Capture the cell that displays the provided text and extract its [x, y] central coordinate. 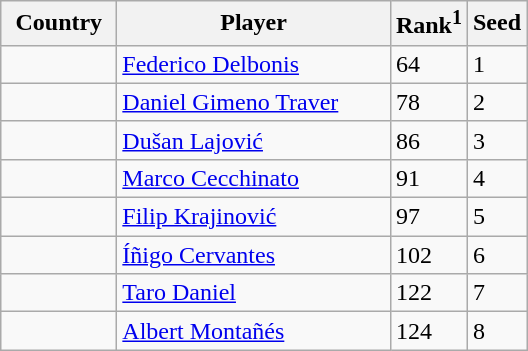
122 [428, 293]
124 [428, 331]
Dušan Lajović [254, 140]
91 [428, 178]
Íñigo Cervantes [254, 255]
Seed [496, 24]
102 [428, 255]
Albert Montañés [254, 331]
4 [496, 178]
5 [496, 217]
3 [496, 140]
97 [428, 217]
6 [496, 255]
Filip Krajinović [254, 217]
1 [496, 64]
Player [254, 24]
Taro Daniel [254, 293]
8 [496, 331]
Federico Delbonis [254, 64]
86 [428, 140]
Country [59, 24]
64 [428, 64]
Marco Cecchinato [254, 178]
2 [496, 102]
Rank1 [428, 24]
Daniel Gimeno Traver [254, 102]
7 [496, 293]
78 [428, 102]
